Return (X, Y) of the center of cell containing provided text 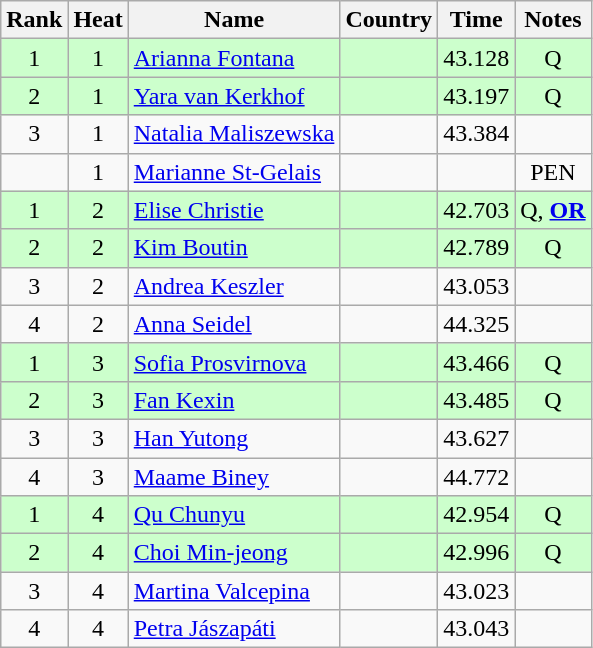
Martina Valcepina (234, 591)
Kim Boutin (234, 248)
Andrea Keszler (234, 286)
Q, OR (553, 210)
43.053 (476, 286)
43.485 (476, 400)
43.128 (476, 58)
Elise Christie (234, 210)
42.996 (476, 553)
Fan Kexin (234, 400)
43.043 (476, 629)
Choi Min-jeong (234, 553)
Heat (98, 20)
PEN (553, 172)
43.197 (476, 96)
Yara van Kerkhof (234, 96)
43.384 (476, 134)
Petra Jászapáti (234, 629)
Han Yutong (234, 438)
44.772 (476, 477)
42.954 (476, 515)
43.023 (476, 591)
Arianna Fontana (234, 58)
43.466 (476, 362)
Rank (34, 20)
Natalia Maliszewska (234, 134)
42.703 (476, 210)
Marianne St-Gelais (234, 172)
Maame Biney (234, 477)
43.627 (476, 438)
44.325 (476, 324)
Notes (553, 20)
Qu Chunyu (234, 515)
Country (389, 20)
Anna Seidel (234, 324)
42.789 (476, 248)
Sofia Prosvirnova (234, 362)
Time (476, 20)
Name (234, 20)
